Find where the given text appears and provide that cell's center as [x, y] coordinate. 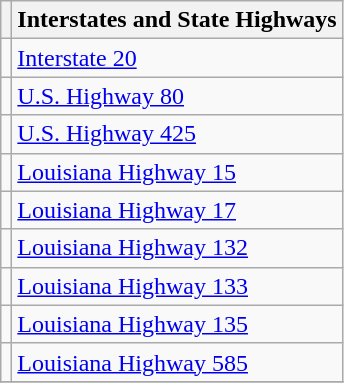
Louisiana Highway 133 [177, 286]
Louisiana Highway 132 [177, 248]
U.S. Highway 425 [177, 134]
U.S. Highway 80 [177, 96]
Interstates and State Highways [177, 20]
Interstate 20 [177, 58]
Louisiana Highway 135 [177, 324]
Louisiana Highway 15 [177, 172]
Louisiana Highway 17 [177, 210]
Louisiana Highway 585 [177, 362]
